Scan for the cell matching the given text and deliver its (X, Y) coordinate at center. 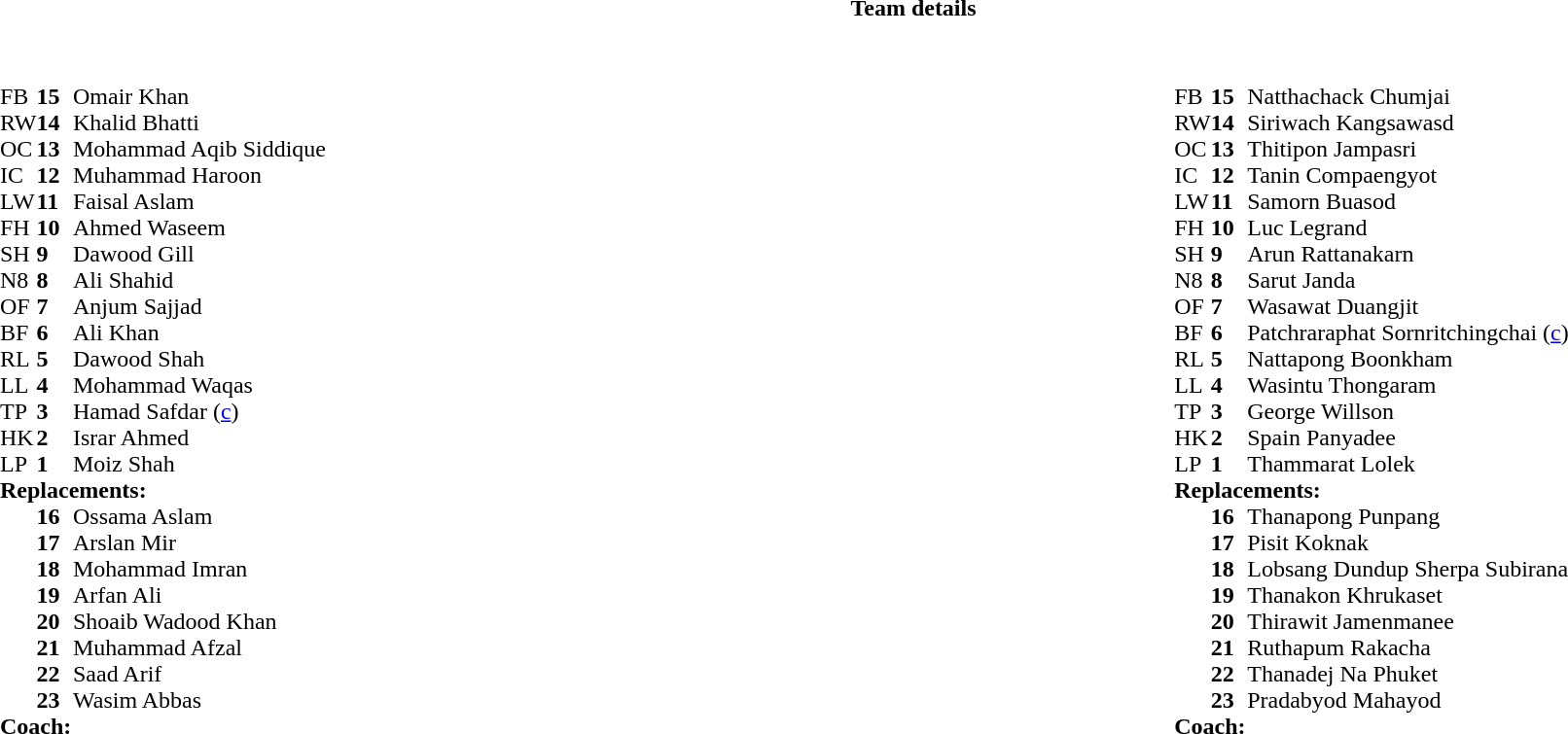
Mohammad Waqas (199, 385)
Anjum Sajjad (199, 307)
Wasim Abbas (199, 700)
Faisal Aslam (199, 202)
Arslan Mir (199, 542)
Shoaib Wadood Khan (199, 622)
Arfan Ali (199, 595)
Ali Shahid (199, 280)
Mohammad Aqib Siddique (199, 150)
Hamad Safdar (c) (199, 412)
Muhammad Afzal (199, 647)
Dawood Shah (199, 360)
Khalid Bhatti (199, 122)
Omair Khan (199, 97)
Replacements: (163, 490)
Dawood Gill (199, 255)
Saad Arif (199, 675)
Muhammad Haroon (199, 175)
Israr Ahmed (199, 437)
Ahmed Waseem (199, 227)
Moiz Shah (199, 465)
Ali Khan (199, 332)
Mohammad Imran (199, 570)
Ossama Aslam (199, 517)
